Extract the [x, y] coordinate from the center of the cell holding the provided text.  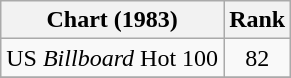
US Billboard Hot 100 [112, 58]
82 [258, 58]
Chart (1983) [112, 20]
Rank [258, 20]
